Return (x, y) of the center of cell containing provided text 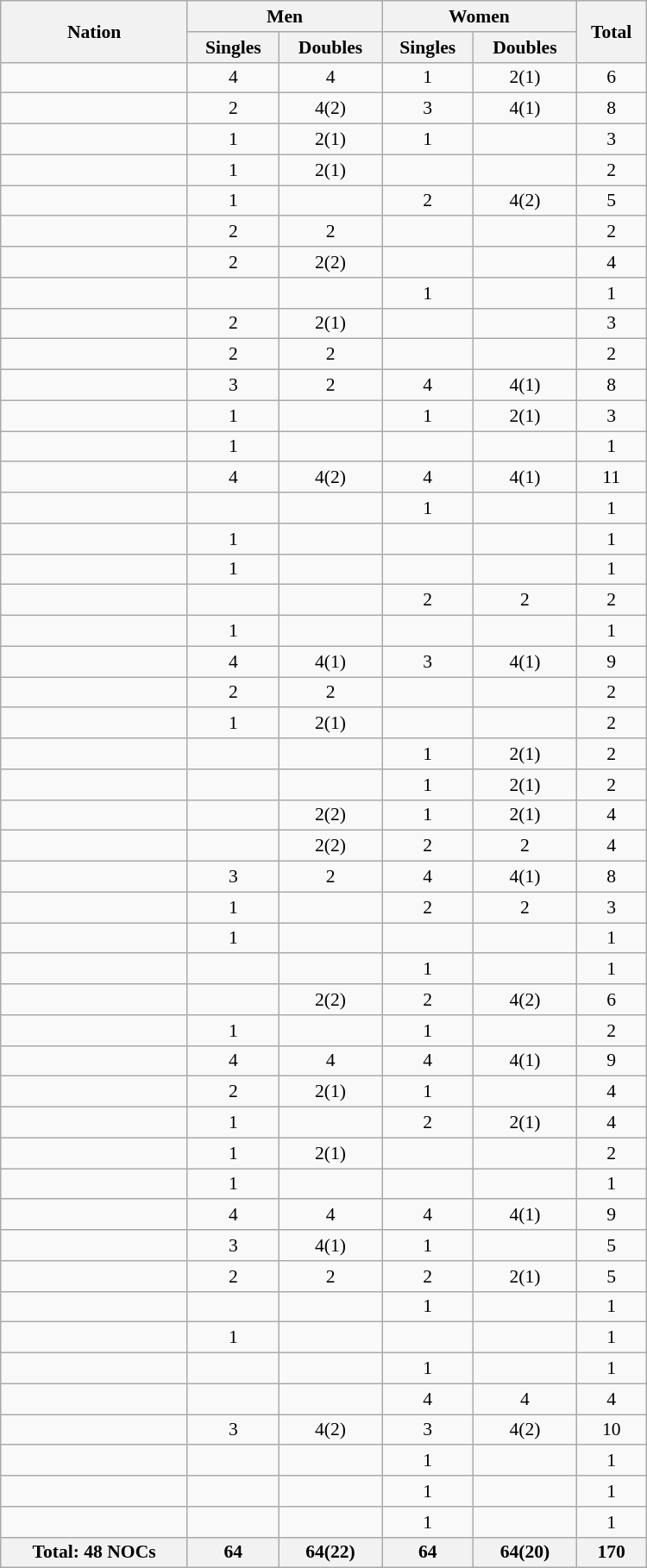
64(20) (525, 1552)
11 (611, 478)
170 (611, 1552)
64(22) (330, 1552)
Men (285, 16)
Nation (95, 31)
Women (480, 16)
Total (611, 31)
10 (611, 1430)
Total: 48 NOCs (95, 1552)
